Scan for the cell matching the given text and deliver its [x, y] coordinate at center. 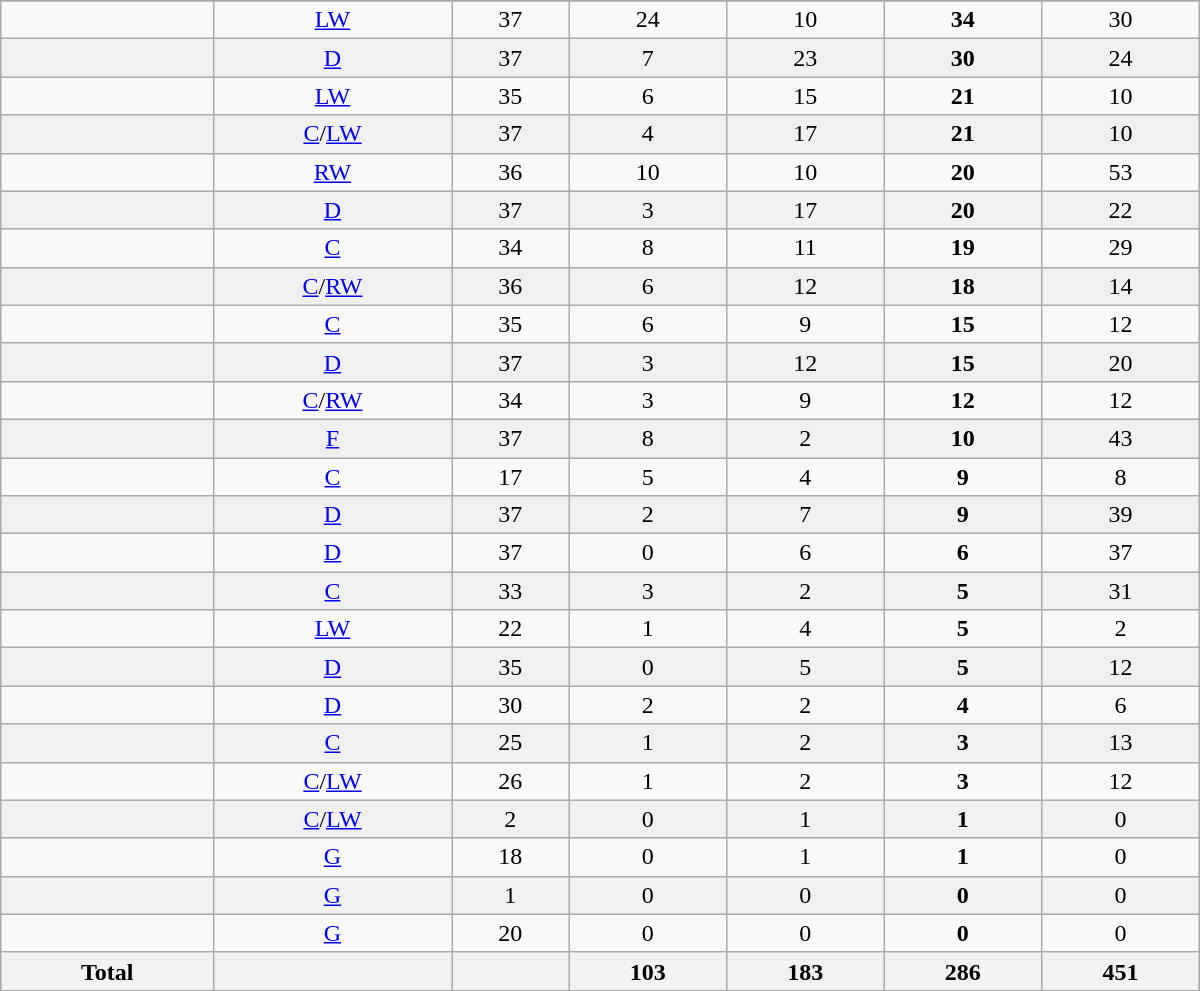
33 [510, 591]
RW [332, 172]
39 [1121, 515]
F [332, 438]
13 [1121, 743]
43 [1121, 438]
25 [510, 743]
451 [1121, 971]
183 [805, 971]
19 [963, 248]
286 [963, 971]
14 [1121, 286]
26 [510, 781]
23 [805, 58]
103 [648, 971]
Total [108, 971]
11 [805, 248]
31 [1121, 591]
29 [1121, 248]
53 [1121, 172]
